Scan for the cell matching the given text and deliver its [X, Y] coordinate at center. 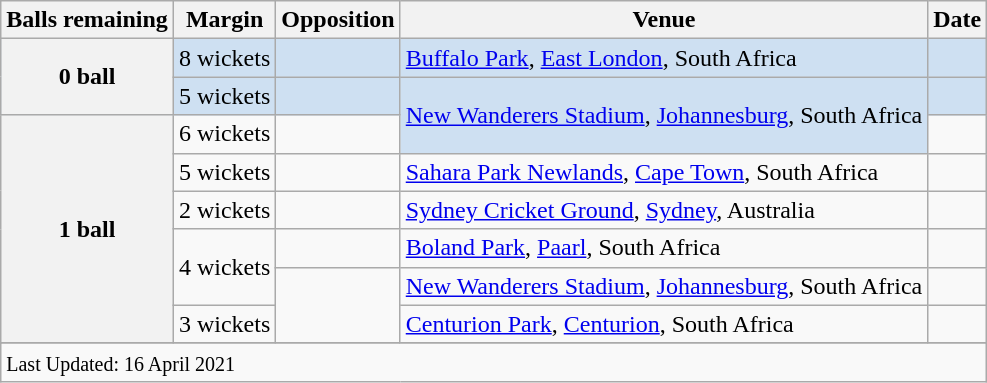
2 wickets [224, 210]
Venue [664, 20]
Margin [224, 20]
Last Updated: 16 April 2021 [494, 362]
Opposition [338, 20]
Date [958, 20]
3 wickets [224, 324]
Boland Park, Paarl, South Africa [664, 248]
8 wickets [224, 58]
Centurion Park, Centurion, South Africa [664, 324]
Balls remaining [88, 20]
0 ball [88, 77]
Buffalo Park, East London, South Africa [664, 58]
Sahara Park Newlands, Cape Town, South Africa [664, 172]
4 wickets [224, 267]
6 wickets [224, 134]
Sydney Cricket Ground, Sydney, Australia [664, 210]
1 ball [88, 229]
